Locate the cell with the specified text and output its (X, Y) center coordinate. 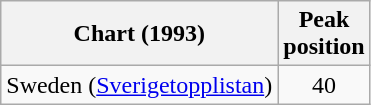
Sweden (Sverigetopplistan) (140, 85)
Peakposition (324, 34)
40 (324, 85)
Chart (1993) (140, 34)
